Determine the [X, Y] coordinate at the center of the cell enclosing the given text.  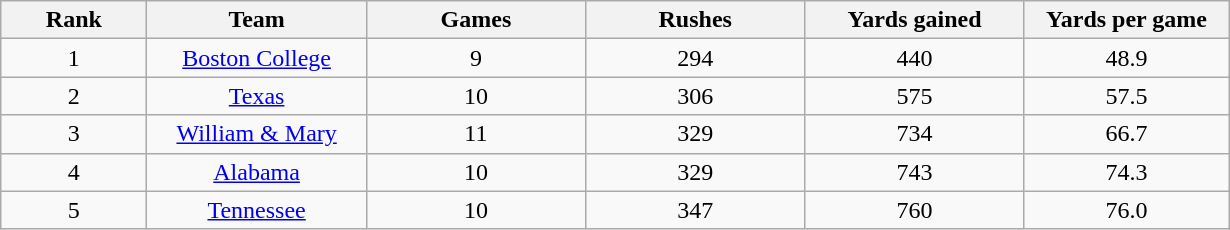
Rushes [696, 20]
76.0 [1126, 210]
Games [476, 20]
Yards gained [914, 20]
3 [74, 134]
Tennessee [256, 210]
1 [74, 58]
74.3 [1126, 172]
9 [476, 58]
347 [696, 210]
William & Mary [256, 134]
760 [914, 210]
734 [914, 134]
Boston College [256, 58]
306 [696, 96]
Team [256, 20]
5 [74, 210]
Texas [256, 96]
Rank [74, 20]
Alabama [256, 172]
66.7 [1126, 134]
4 [74, 172]
294 [696, 58]
57.5 [1126, 96]
743 [914, 172]
440 [914, 58]
48.9 [1126, 58]
11 [476, 134]
575 [914, 96]
2 [74, 96]
Yards per game [1126, 20]
